Identify which cell holds the provided text, then report its [x, y] central coordinate. 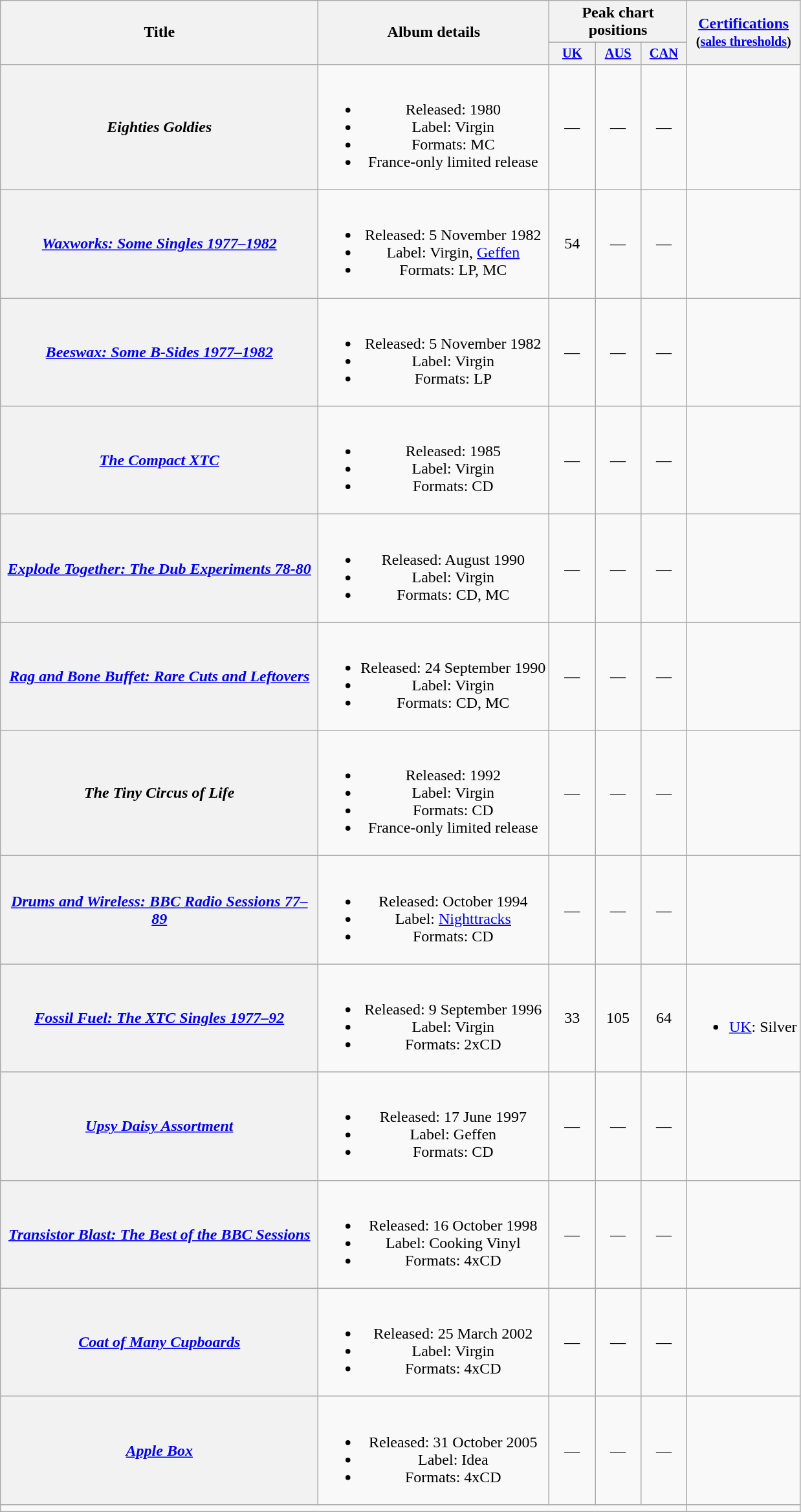
Eighties Goldies [159, 127]
The Tiny Circus of Life [159, 793]
Explode Together: The Dub Experiments 78-80 [159, 568]
UK: Silver [743, 1018]
Released: 1985Label: VirginFormats: CD [433, 461]
Released: 9 September 1996Label: VirginFormats: 2xCD [433, 1018]
Released: 25 March 2002Label: VirginFormats: 4xCD [433, 1342]
Album details [433, 32]
Released: 31 October 2005Label: IdeaFormats: 4xCD [433, 1451]
Transistor Blast: The Best of the BBC Sessions [159, 1234]
Drums and Wireless: BBC Radio Sessions 77–89 [159, 910]
Released: 16 October 1998Label: Cooking VinylFormats: 4xCD [433, 1234]
Upsy Daisy Assortment [159, 1126]
33 [572, 1018]
Certifications(sales thresholds) [743, 32]
Fossil Fuel: The XTC Singles 1977–92 [159, 1018]
The Compact XTC [159, 461]
64 [664, 1018]
Released: 5 November 1982Label: VirginFormats: LP [433, 352]
Released: 5 November 1982Label: Virgin, GeffenFormats: LP, MC [433, 245]
Released: 17 June 1997Label: GeffenFormats: CD [433, 1126]
Released: 24 September 1990Label: VirginFormats: CD, MC [433, 677]
Released: 1992Label: VirginFormats: CDFrance-only limited release [433, 793]
CAN [664, 54]
Title [159, 32]
Waxworks: Some Singles 1977–1982 [159, 245]
Peak chart positions [619, 22]
Apple Box [159, 1451]
54 [572, 245]
Released: August 1990Label: VirginFormats: CD, MC [433, 568]
AUS [619, 54]
Coat of Many Cupboards [159, 1342]
105 [619, 1018]
Rag and Bone Buffet: Rare Cuts and Leftovers [159, 677]
Released: October 1994Label: NighttracksFormats: CD [433, 910]
Released: 1980Label: VirginFormats: MCFrance-only limited release [433, 127]
UK [572, 54]
Beeswax: Some B-Sides 1977–1982 [159, 352]
